Scan for the cell matching the given text and deliver its (x, y) coordinate at center. 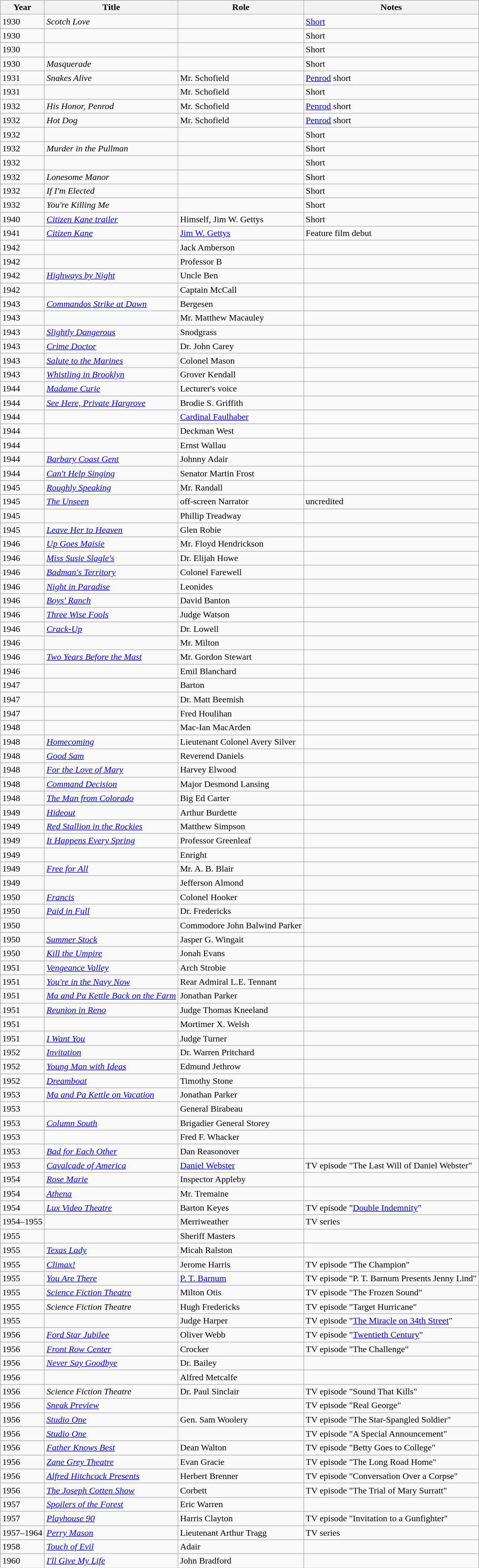
Jerome Harris (241, 1264)
1958 (22, 1547)
Free for All (111, 869)
Colonel Hooker (241, 897)
Arthur Burdette (241, 812)
1960 (22, 1561)
Kill the Umpire (111, 954)
Climax! (111, 1264)
Reverend Daniels (241, 756)
Vengeance Valley (111, 968)
Lecturer's voice (241, 388)
Captain McCall (241, 290)
Mr. A. B. Blair (241, 869)
Invitation (111, 1052)
TV episode "The Champion" (391, 1264)
Dr. Paul Sinclair (241, 1391)
Red Stallion in the Rockies (111, 826)
Dr. Matt Beemish (241, 699)
1957–1964 (22, 1533)
Johnny Adair (241, 459)
Paid in Full (111, 911)
Hot Dog (111, 120)
off-screen Narrator (241, 502)
General Birabeau (241, 1109)
Snakes Alive (111, 78)
Crime Doctor (111, 346)
uncredited (391, 502)
Mr. Tremaine (241, 1194)
TV episode "A Special Announcement" (391, 1434)
If I'm Elected (111, 191)
Father Knows Best (111, 1448)
Senator Martin Frost (241, 473)
Homecoming (111, 742)
Masquerade (111, 64)
Cardinal Faulhaber (241, 417)
Bergesen (241, 304)
Timothy Stone (241, 1081)
Lieutenant Colonel Avery Silver (241, 742)
Arch Strobie (241, 968)
Murder in the Pullman (111, 148)
TV episode "Betty Goes to College" (391, 1448)
Rose Marie (111, 1180)
Judge Thomas Kneeland (241, 1010)
Bad for Each Other (111, 1151)
Feature film debut (391, 233)
Uncle Ben (241, 276)
Touch of Evil (111, 1547)
TV episode "The Trial of Mary Surratt" (391, 1490)
Brodie S. Griffith (241, 403)
Command Decision (111, 784)
Year (22, 7)
Fred F. Whacker (241, 1137)
Dreamboat (111, 1081)
Emil Blanchard (241, 671)
Salute to the Marines (111, 360)
TV episode "The Frozen Sound" (391, 1292)
Dan Reasonover (241, 1151)
Professor Greenleaf (241, 840)
Corbett (241, 1490)
Enright (241, 854)
Ford Star Jubilee (111, 1335)
Barton (241, 685)
Alfred Hitchcock Presents (111, 1476)
Mr. Milton (241, 643)
Jonah Evans (241, 954)
Phillip Treadway (241, 516)
Harris Clayton (241, 1518)
Dr. Fredericks (241, 911)
Night in Paradise (111, 586)
TV episode "Target Hurricane" (391, 1306)
Athena (111, 1194)
Jefferson Almond (241, 883)
Crocker (241, 1349)
1940 (22, 219)
TV episode "The Last Will of Daniel Webster" (391, 1165)
Commandos Strike at Dawn (111, 304)
David Banton (241, 600)
Barton Keyes (241, 1208)
Inspector Appleby (241, 1180)
Jack Amberson (241, 247)
Column South (111, 1123)
Notes (391, 7)
Ernst Wallau (241, 445)
P. T. Barnum (241, 1278)
Can't Help Singing (111, 473)
Barbary Coast Gent (111, 459)
Gen. Sam Woolery (241, 1420)
Big Ed Carter (241, 798)
Micah Ralston (241, 1250)
Young Man with Ideas (111, 1066)
Colonel Farewell (241, 572)
You're in the Navy Now (111, 982)
TV episode "Sound That Kills" (391, 1391)
Grover Kendall (241, 374)
TV episode "The Star-Spangled Soldier" (391, 1420)
Francis (111, 897)
Reunion in Reno (111, 1010)
Snodgrass (241, 332)
Cavalcade of America (111, 1165)
Zane Grey Theatre (111, 1462)
TV episode "The Challenge" (391, 1349)
Matthew Simpson (241, 826)
Crack-Up (111, 629)
Highways by Night (111, 276)
Eric Warren (241, 1504)
Ma and Pa Kettle Back on the Farm (111, 996)
Perry Mason (111, 1533)
1954–1955 (22, 1222)
Alfred Metcalfe (241, 1377)
Major Desmond Lansing (241, 784)
TV episode "Real George" (391, 1405)
Dr. Lowell (241, 629)
TV episode "Twentieth Century" (391, 1335)
Oliver Webb (241, 1335)
Mr. Matthew Macauley (241, 318)
You Are There (111, 1278)
Hugh Fredericks (241, 1306)
It Happens Every Spring (111, 840)
Madame Curie (111, 388)
I Want You (111, 1038)
Boys' Ranch (111, 600)
Sheriff Masters (241, 1236)
Slightly Dangerous (111, 332)
Jim W. Gettys (241, 233)
TV episode "Invitation to a Gunfighter" (391, 1518)
Dr. Elijah Howe (241, 558)
Up Goes Maisie (111, 544)
Mac-Ian MacArden (241, 728)
Front Row Center (111, 1349)
TV episode "The Miracle on 34th Street" (391, 1321)
Judge Watson (241, 614)
Brigadier General Storey (241, 1123)
I'll Give My Life (111, 1561)
Sneak Preview (111, 1405)
See Here, Private Hargrove (111, 403)
Dr. John Carey (241, 346)
Hideout (111, 812)
Leonides (241, 586)
Mortimer X. Welsh (241, 1024)
Citizen Kane (111, 233)
Playhouse 90 (111, 1518)
Three Wise Fools (111, 614)
Milton Otis (241, 1292)
Mr. Gordon Stewart (241, 657)
Spoilers of the Forest (111, 1504)
Good Sam (111, 756)
Never Say Goodbye (111, 1363)
Evan Gracie (241, 1462)
Himself, Jim W. Gettys (241, 219)
Merriweather (241, 1222)
Whistling in Brooklyn (111, 374)
Two Years Before the Mast (111, 657)
Mr. Randall (241, 488)
Glen Robie (241, 530)
TV episode "Conversation Over a Corpse" (391, 1476)
Citizen Kane trailer (111, 219)
Edmund Jethrow (241, 1066)
Deckman West (241, 431)
The Man from Colorado (111, 798)
Lonesome Manor (111, 177)
You're Killing Me (111, 205)
Rear Admiral L.E. Tennant (241, 982)
Adair (241, 1547)
Texas Lady (111, 1250)
Dean Walton (241, 1448)
Leave Her to Heaven (111, 530)
TV episode "The Long Road Home" (391, 1462)
Jasper G. Wingait (241, 939)
Commodore John Balwind Parker (241, 925)
His Honor, Penrod (111, 106)
Summer Stock (111, 939)
Fred Houlihan (241, 714)
Harvey Elwood (241, 770)
The Unseen (111, 502)
TV episode "P. T. Barnum Presents Jenny Lind" (391, 1278)
Herbert Brenner (241, 1476)
Roughly Speaking (111, 488)
Judge Harper (241, 1321)
Daniel Webster (241, 1165)
Professor B (241, 262)
Badman's Territory (111, 572)
Dr. Bailey (241, 1363)
Judge Turner (241, 1038)
Ma and Pa Kettle on Vacation (111, 1095)
Colonel Mason (241, 360)
For the Love of Mary (111, 770)
1941 (22, 233)
TV episode "Double Indemnity" (391, 1208)
Scotch Love (111, 22)
Miss Susie Slagle's (111, 558)
Title (111, 7)
The Joseph Cotten Show (111, 1490)
Lux Video Theatre (111, 1208)
Role (241, 7)
John Bradford (241, 1561)
Mr. Floyd Hendrickson (241, 544)
Lieutenant Arthur Tragg (241, 1533)
Dr. Warren Pritchard (241, 1052)
